Find where the given text appears and provide that cell's center as [X, Y] coordinate. 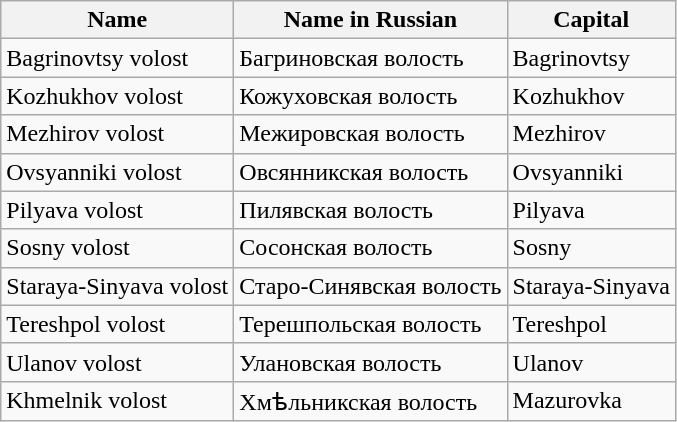
Улановская волость [370, 362]
Staraya-Sinyava volost [118, 286]
Sosny volost [118, 248]
Bagrinovtsy [591, 58]
Khmelnik volost [118, 401]
Kozhukhov volost [118, 96]
Bagrinovtsy volost [118, 58]
Tereshpol [591, 324]
Kozhukhov [591, 96]
Овсянникская волость [370, 172]
Mezhirov [591, 134]
Mazurovka [591, 401]
Name [118, 20]
Name in Russian [370, 20]
Терешпольская волость [370, 324]
Staraya-Sinyava [591, 286]
Pilyava [591, 210]
Ulanov [591, 362]
Pilyava volost [118, 210]
Capital [591, 20]
Багриновская волость [370, 58]
Старо-Синявская волость [370, 286]
Sosny [591, 248]
Межировская волость [370, 134]
Ovsyanniki [591, 172]
Кожуховская волость [370, 96]
Пилявская волость [370, 210]
Tereshpol volost [118, 324]
Сосонская волость [370, 248]
Ulanov volost [118, 362]
Хмѣльникская волость [370, 401]
Mezhirov volost [118, 134]
Ovsyanniki volost [118, 172]
